Detect which cell encompasses the target text, then output its (x, y) center coordinate. 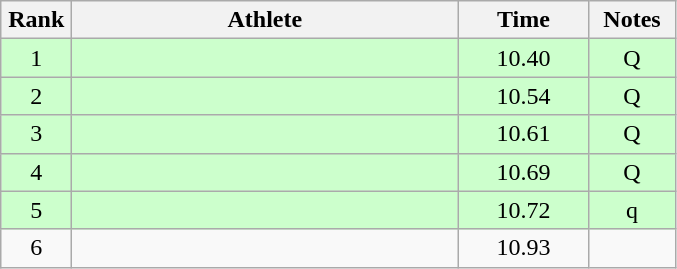
10.61 (524, 134)
Notes (632, 20)
3 (36, 134)
Time (524, 20)
Rank (36, 20)
4 (36, 172)
10.93 (524, 248)
6 (36, 248)
Athlete (265, 20)
2 (36, 96)
10.54 (524, 96)
1 (36, 58)
q (632, 210)
10.40 (524, 58)
10.69 (524, 172)
5 (36, 210)
10.72 (524, 210)
